Output the (X, Y) coordinate of the center of the cell containing the given text.  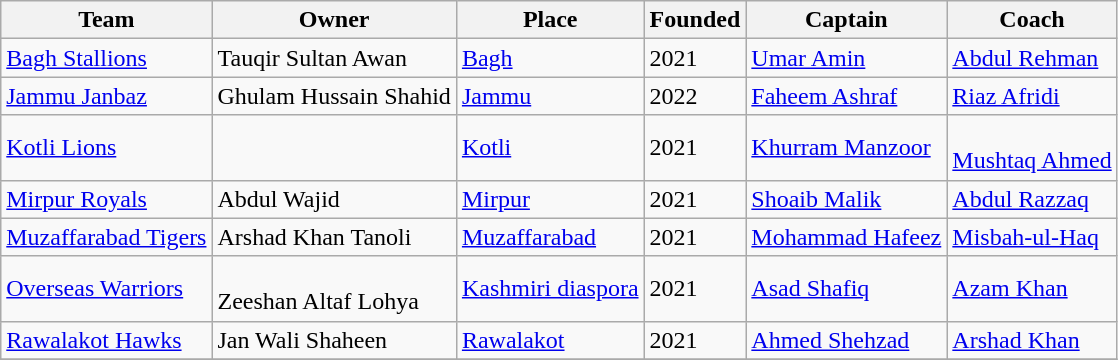
Mirpur Royals (106, 199)
Muzaffarabad Tigers (106, 237)
Rawalakot Hawks (106, 340)
Mushtaq Ahmed (1032, 148)
Zeeshan Altaf Lohya (334, 288)
Bagh (550, 58)
Asad Shafiq (846, 288)
Bagh Stallions (106, 58)
Azam Khan (1032, 288)
Rawalakot (550, 340)
Coach (1032, 20)
2022 (695, 96)
Jammu Janbaz (106, 96)
Place (550, 20)
Owner (334, 20)
Umar Amin (846, 58)
Jammu (550, 96)
Arshad Khan Tanoli (334, 237)
Kotli (550, 148)
Founded (695, 20)
Mohammad Hafeez (846, 237)
Kotli Lions (106, 148)
Captain (846, 20)
Team (106, 20)
Faheem Ashraf (846, 96)
Shoaib Malik (846, 199)
Abdul Wajid (334, 199)
Mirpur (550, 199)
Overseas Warriors (106, 288)
Abdul Rehman (1032, 58)
Ahmed Shehzad (846, 340)
Misbah-ul-Haq (1032, 237)
Ghulam Hussain Shahid (334, 96)
Riaz Afridi (1032, 96)
Kashmiri diaspora (550, 288)
Khurram Manzoor (846, 148)
Abdul Razzaq (1032, 199)
Muzaffarabad (550, 237)
Arshad Khan (1032, 340)
Jan Wali Shaheen (334, 340)
Tauqir Sultan Awan (334, 58)
